Find where the given text appears and provide that cell's center as [X, Y] coordinate. 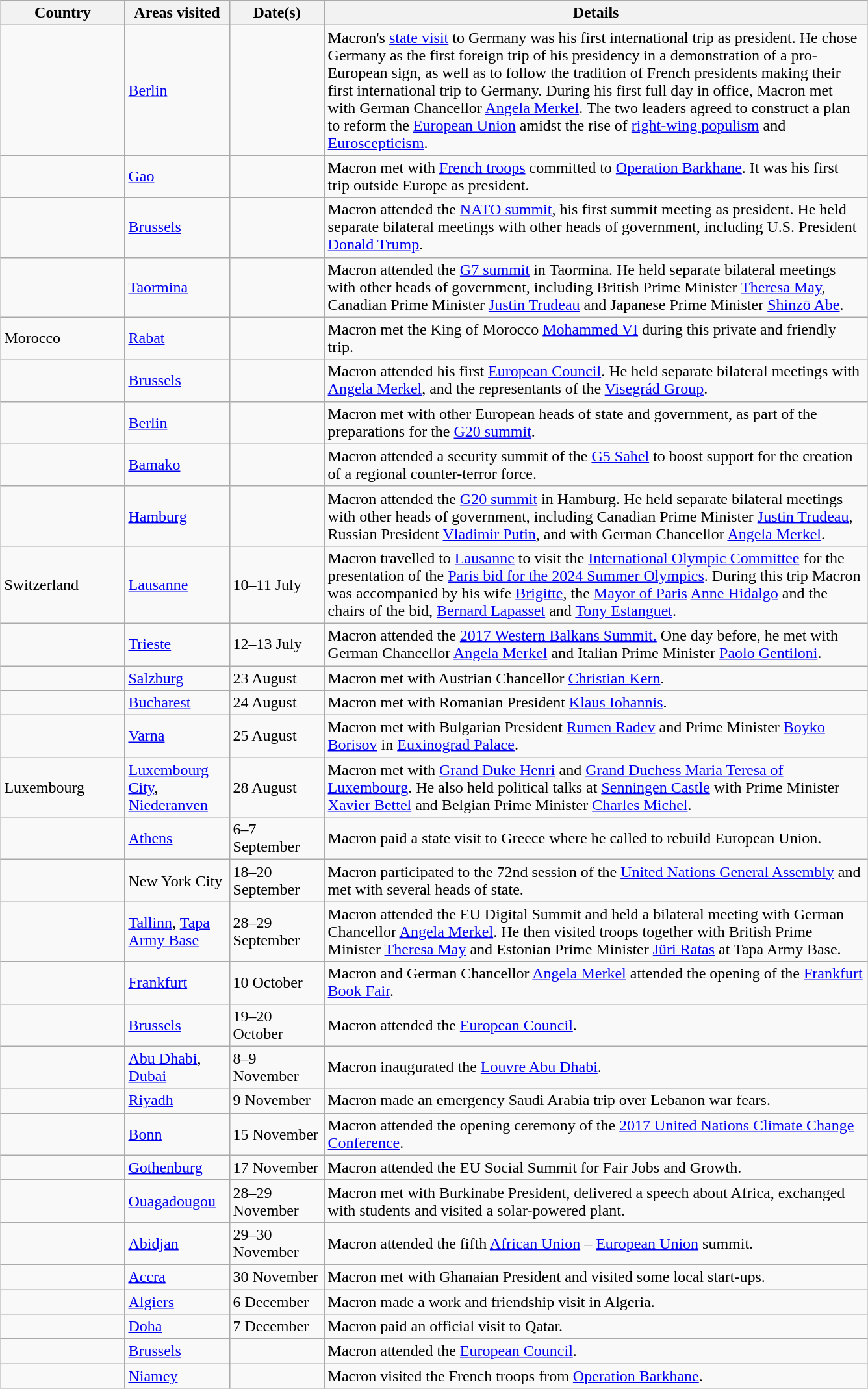
Luxembourg [62, 787]
Macron attended the opening ceremony of the 2017 United Nations Climate Change Conference. [596, 1134]
Taormina [177, 287]
17 November [277, 1167]
30 November [277, 1277]
Macron attended the fifth African Union – European Union summit. [596, 1243]
Macron met with Austrian Chancellor Christian Kern. [596, 678]
28–29 November [277, 1201]
8–9 November [277, 1067]
Macron attended a security summit of the G5 Sahel to boost support for the creation of a regional counter-terror force. [596, 465]
29–30 November [277, 1243]
6–7 September [277, 838]
28 August [277, 787]
Macron met with Romanian President Klaus Iohannis. [596, 703]
Accra [177, 1277]
23 August [277, 678]
Date(s) [277, 13]
Macron met the King of Morocco Mohammed VI during this private and friendly trip. [596, 338]
7 December [277, 1327]
25 August [277, 737]
Macron attended the EU Social Summit for Fair Jobs and Growth. [596, 1167]
Rabat [177, 338]
28–29 September [277, 932]
18–20 September [277, 881]
Frankfurt [177, 982]
Morocco [62, 338]
Varna [177, 737]
Lausanne [177, 585]
Salzburg [177, 678]
Gao [177, 177]
Areas visited [177, 13]
Tallinn, Tapa Army Base [177, 932]
Macron paid a state visit to Greece where he called to rebuild European Union. [596, 838]
24 August [277, 703]
Hamburg [177, 516]
Macron paid an official visit to Qatar. [596, 1327]
Abidjan [177, 1243]
Country [62, 13]
Niamey [177, 1376]
15 November [277, 1134]
Macron attended his first European Council. He held separate bilateral meetings with Angela Merkel, and the representants of the Visegrád Group. [596, 381]
Riyadh [177, 1101]
Bonn [177, 1134]
Macron met with Bulgarian President Rumen Radev and Prime Minister Boyko Borisov in Euxinograd Palace. [596, 737]
Macron made a work and friendship visit in Algeria. [596, 1301]
Bamako [177, 465]
10 October [277, 982]
Ouagadougou [177, 1201]
19–20 October [277, 1025]
Macron participated to the 72nd session of the United Nations General Assembly and met with several heads of state. [596, 881]
Macron met with Ghanaian President and visited some local start-ups. [596, 1277]
Gothenburg [177, 1167]
Doha [177, 1327]
Macron met with Burkinabe President, delivered a speech about Africa, exchanged with students and visited a solar-powered plant. [596, 1201]
6 December [277, 1301]
Abu Dhabi, Dubai [177, 1067]
Luxembourg City, Niederanven [177, 787]
Switzerland [62, 585]
12–13 July [277, 644]
Macron met with other European heads of state and government, as part of the preparations for the G20 summit. [596, 422]
9 November [277, 1101]
Macron met with French troops committed to Operation Barkhane. It was his first trip outside Europe as president. [596, 177]
10–11 July [277, 585]
Macron inaugurated the Louvre Abu Dhabi. [596, 1067]
Macron visited the French troops from Operation Barkhane. [596, 1376]
Details [596, 13]
Macron made an emergency Saudi Arabia trip over Lebanon war fears. [596, 1101]
Algiers [177, 1301]
Athens [177, 838]
Macron and German Chancellor Angela Merkel attended the opening of the Frankfurt Book Fair. [596, 982]
Bucharest [177, 703]
Trieste [177, 644]
New York City [177, 881]
